Output the [x, y] coordinate of the center of the cell containing the given text.  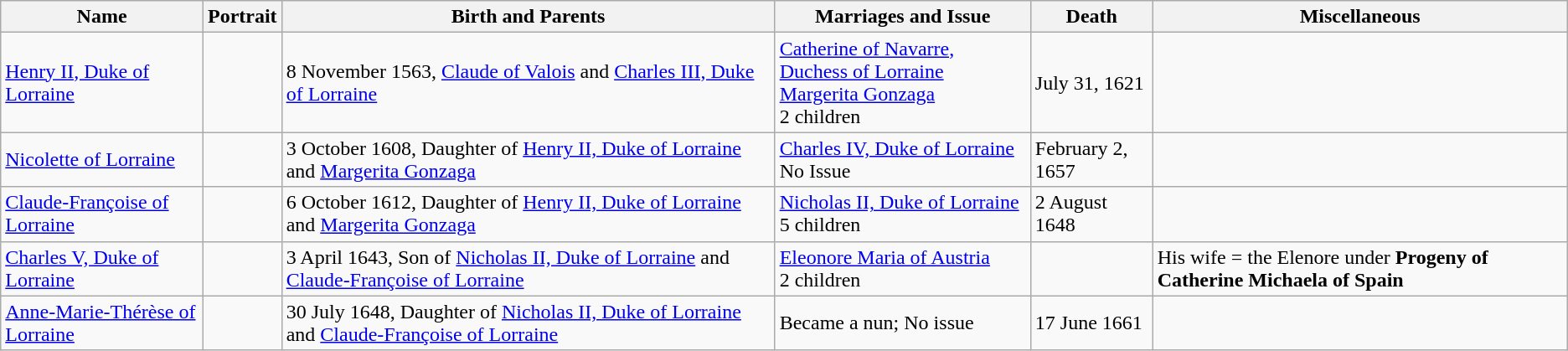
3 April 1643, Son of Nicholas II, Duke of Lorraine and Claude-Françoise of Lorraine [528, 268]
February 2, 1657 [1091, 159]
2 August 1648 [1091, 214]
17 June 1661 [1091, 323]
Charles V, Duke of Lorraine [102, 268]
Anne-Marie-Thérèse of Lorraine [102, 323]
8 November 1563, Claude of Valois and Charles III, Duke of Lorraine [528, 82]
Birth and Parents [528, 17]
Henry II, Duke of Lorraine [102, 82]
Nicolette of Lorraine [102, 159]
Became a nun; No issue [903, 323]
Portrait [242, 17]
July 31, 1621 [1091, 82]
Catherine of Navarre, Duchess of LorraineMargerita Gonzaga2 children [903, 82]
Claude-Françoise of Lorraine [102, 214]
Name [102, 17]
Death [1091, 17]
Eleonore Maria of Austria2 children [903, 268]
Nicholas II, Duke of Lorraine5 children [903, 214]
30 July 1648, Daughter of Nicholas II, Duke of Lorraine and Claude-Françoise of Lorraine [528, 323]
3 October 1608, Daughter of Henry II, Duke of Lorraine and Margerita Gonzaga [528, 159]
6 October 1612, Daughter of Henry II, Duke of Lorraine and Margerita Gonzaga [528, 214]
Charles IV, Duke of LorraineNo Issue [903, 159]
Miscellaneous [1360, 17]
Marriages and Issue [903, 17]
His wife = the Elenore under Progeny of Catherine Michaela of Spain [1360, 268]
